For the text-containing cell, return its midpoint in [x, y] coordinate format. 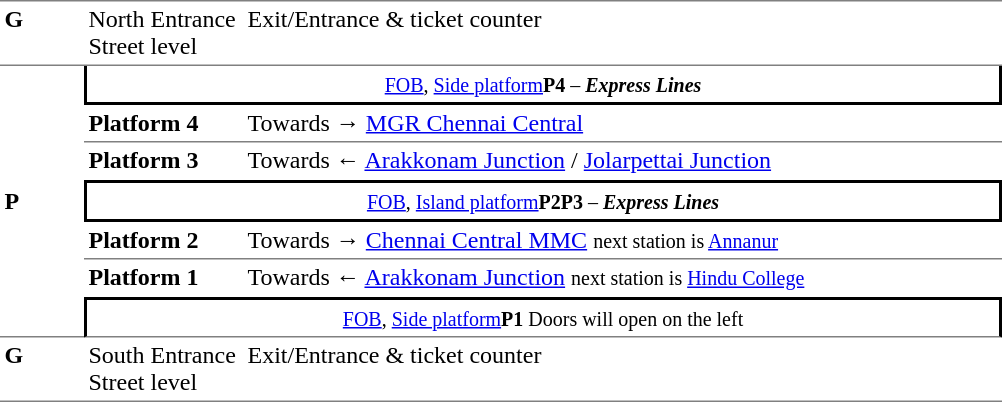
North Entrance Street level [164, 33]
Platform 2 [164, 241]
FOB, Island platformP2P3 – Express Lines [543, 201]
Towards ← Arakkonam Junction next station is Hindu College [622, 279]
Towards → Chennai Central MMC next station is Annanur [622, 241]
FOB, Side platformP4 – Express Lines [543, 86]
FOB, Side platformP1 Doors will open on the left [543, 317]
Towards → MGR Chennai Central [622, 124]
Towards ← Arakkonam Junction / Jolarpettai Junction [622, 161]
P [42, 202]
Platform 1 [164, 279]
South Entrance Street level [164, 370]
Platform 4 [164, 124]
Platform 3 [164, 161]
